Search for the cell housing the specified text and yield its (X, Y) center coordinate. 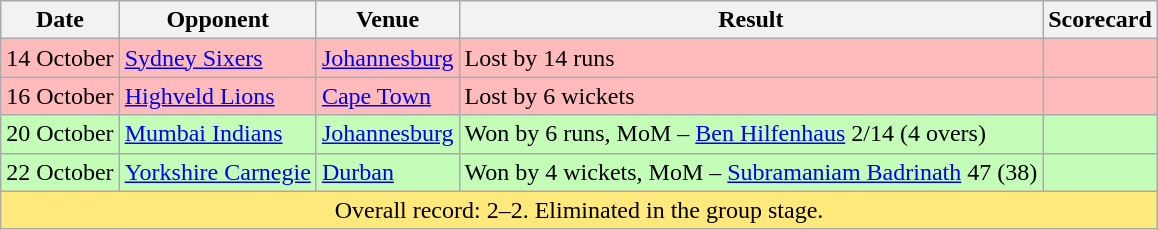
Lost by 6 wickets (751, 96)
Lost by 14 runs (751, 58)
14 October (60, 58)
Mumbai Indians (218, 134)
Cape Town (388, 96)
Won by 6 runs, MoM – Ben Hilfenhaus 2/14 (4 overs) (751, 134)
Won by 4 wickets, MoM – Subramaniam Badrinath 47 (38) (751, 172)
16 October (60, 96)
Opponent (218, 20)
Sydney Sixers (218, 58)
Yorkshire Carnegie (218, 172)
20 October (60, 134)
Overall record: 2–2. Eliminated in the group stage. (580, 210)
Durban (388, 172)
Date (60, 20)
22 October (60, 172)
Highveld Lions (218, 96)
Result (751, 20)
Scorecard (1100, 20)
Venue (388, 20)
